Scan for the cell matching the given text and deliver its [x, y] coordinate at center. 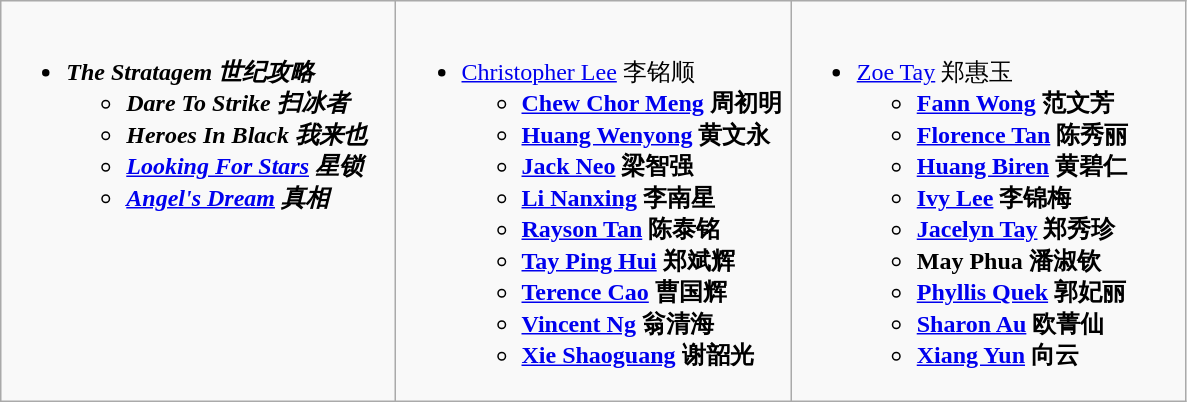
Zoe Tay 郑惠玉Fann Wong 范文芳Florence Tan 陈秀丽Huang Biren 黄碧仁Ivy Lee 李锦梅Jacelyn Tay 郑秀珍May Phua 潘淑钦Phyllis Quek 郭妃丽Sharon Au 欧菁仙Xiang Yun 向云 [988, 202]
The Stratagem 世纪攻略Dare To Strike 扫冰者Heroes In Black 我来也Looking For Stars 星锁Angel's Dream 真相 [198, 202]
